For the text-containing cell, return its midpoint in (x, y) coordinate format. 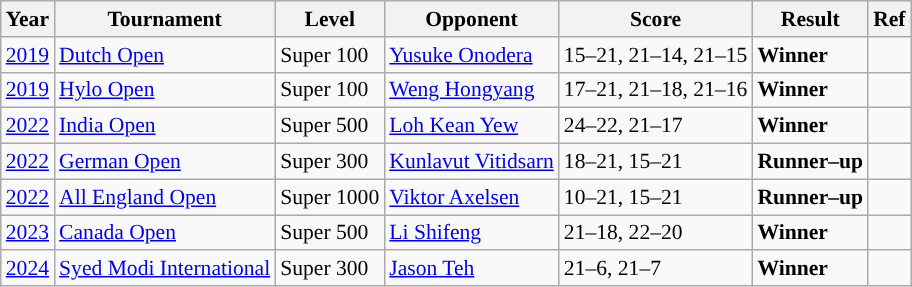
21–18, 22–20 (656, 233)
Weng Hongyang (472, 90)
Opponent (472, 19)
2023 (28, 233)
All England Open (164, 197)
Loh Kean Yew (472, 126)
18–21, 15–21 (656, 162)
Canada Open (164, 233)
Hylo Open (164, 90)
Super 1000 (330, 197)
Kunlavut Vitidsarn (472, 162)
Ref (889, 19)
Result (810, 19)
India Open (164, 126)
21–6, 21–7 (656, 269)
Tournament (164, 19)
2024 (28, 269)
Year (28, 19)
Dutch Open (164, 55)
Yusuke Onodera (472, 55)
Viktor Axelsen (472, 197)
Li Shifeng (472, 233)
10–21, 15–21 (656, 197)
Level (330, 19)
15–21, 21–14, 21–15 (656, 55)
24–22, 21–17 (656, 126)
German Open (164, 162)
17–21, 21–18, 21–16 (656, 90)
Syed Modi International (164, 269)
Score (656, 19)
Jason Teh (472, 269)
